From the cell containing the given text, extract its center point as [x, y] coordinate. 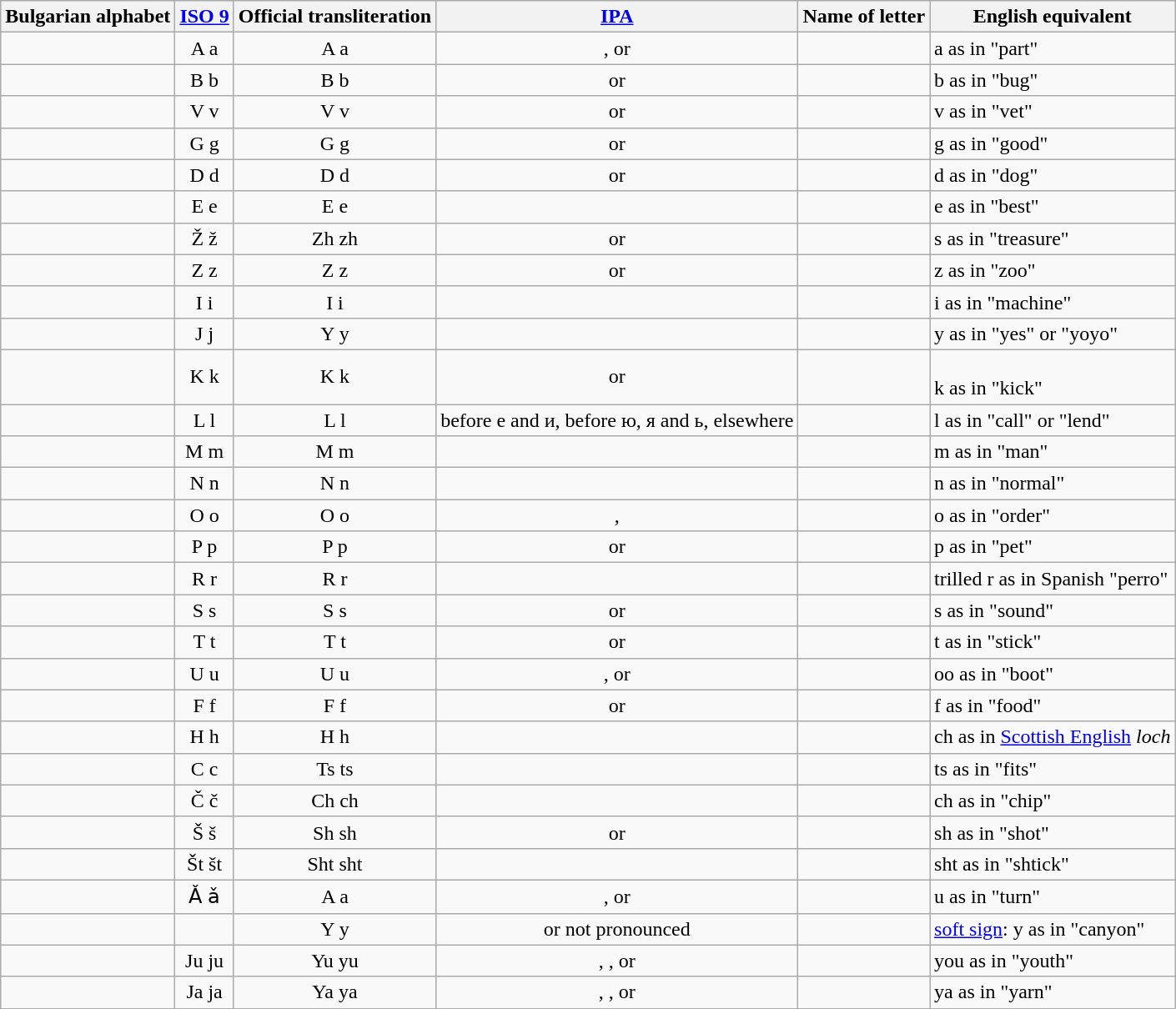
b as in "bug" [1053, 80]
n as in "normal" [1053, 484]
Sh sh [334, 832]
u as in "turn" [1053, 896]
Ja ja [204, 992]
Ya ya [334, 992]
o as in "order" [1053, 515]
or not pronounced [617, 929]
s as in "treasure" [1053, 238]
, [617, 515]
l as in "call" or "lend" [1053, 419]
Bulgarian alphabet [88, 17]
C c [204, 769]
soft sign: y as in "canyon" [1053, 929]
v as in "vet" [1053, 112]
a as in "part" [1053, 48]
before е and и, before ю, я and ь, elsewhere [617, 419]
ch as in Scottish English loch [1053, 737]
ts as in "fits" [1053, 769]
Ǎ ǎ [204, 896]
sh as in "shot" [1053, 832]
ya as in "yarn" [1053, 992]
ch as in "chip" [1053, 801]
Name of letter [864, 17]
Zh zh [334, 238]
i as in "machine" [1053, 302]
Č č [204, 801]
m as in "man" [1053, 452]
f as in "food" [1053, 705]
z as in "zoo" [1053, 270]
Š š [204, 832]
Official transliteration [334, 17]
Ts ts [334, 769]
ISO 9 [204, 17]
IPA [617, 17]
k as in "kick" [1053, 377]
p as in "pet" [1053, 547]
d as in "dog" [1053, 175]
English equivalent [1053, 17]
Yu yu [334, 961]
g as in "good" [1053, 143]
trilled r as in Spanish "perro" [1053, 579]
Ju ju [204, 961]
оо as in "boot" [1053, 674]
s as in "sound" [1053, 610]
t as in "stick" [1053, 642]
Sht sht [334, 864]
Št št [204, 864]
y as in "yes" or "yoyo" [1053, 334]
sht as in "shtick" [1053, 864]
Ch ch [334, 801]
Ž ž [204, 238]
you as in "youth" [1053, 961]
e as in "best" [1053, 207]
J j [204, 334]
